Find where the given text appears and provide that cell's center as [x, y] coordinate. 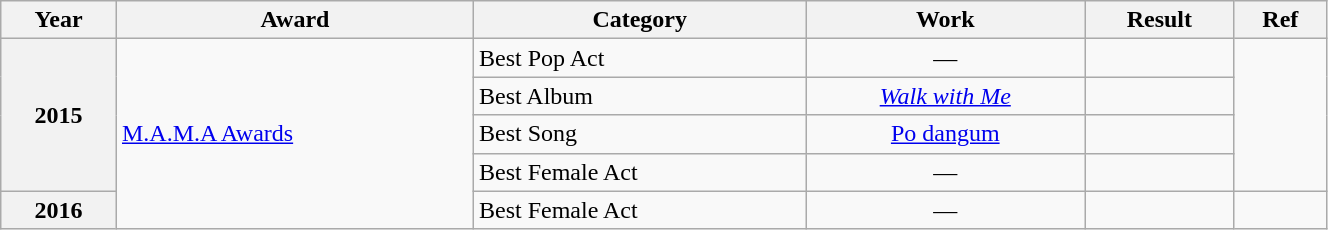
Category [640, 20]
2016 [59, 210]
Walk with Me [946, 96]
Ref [1280, 20]
Best Song [640, 134]
2015 [59, 115]
Result [1160, 20]
Best Album [640, 96]
M.A.M.A Awards [294, 134]
Best Pop Act [640, 58]
Work [946, 20]
Po dangum [946, 134]
Year [59, 20]
Award [294, 20]
